Determine the (x, y) coordinate at the center of the cell enclosing the given text.  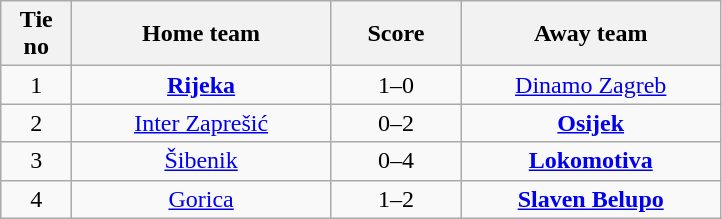
Lokomotiva (590, 161)
Rijeka (202, 85)
Home team (202, 34)
0–4 (396, 161)
Osijek (590, 123)
1–0 (396, 85)
Šibenik (202, 161)
Inter Zaprešić (202, 123)
1 (36, 85)
Score (396, 34)
Dinamo Zagreb (590, 85)
4 (36, 199)
0–2 (396, 123)
Gorica (202, 199)
Slaven Belupo (590, 199)
Tie no (36, 34)
1–2 (396, 199)
3 (36, 161)
Away team (590, 34)
2 (36, 123)
